Return (x, y) of the center of cell containing provided text 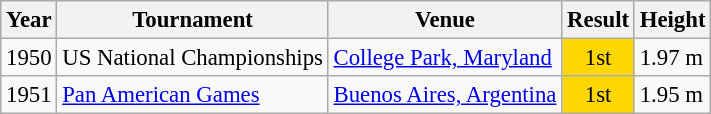
1.95 m (672, 95)
Venue (445, 20)
Result (598, 20)
Pan American Games (192, 95)
US National Championships (192, 58)
1.97 m (672, 58)
1951 (29, 95)
Height (672, 20)
College Park, Maryland (445, 58)
Year (29, 20)
Tournament (192, 20)
Buenos Aires, Argentina (445, 95)
1950 (29, 58)
